Extract the [x, y] coordinate from the center of the cell holding the provided text.  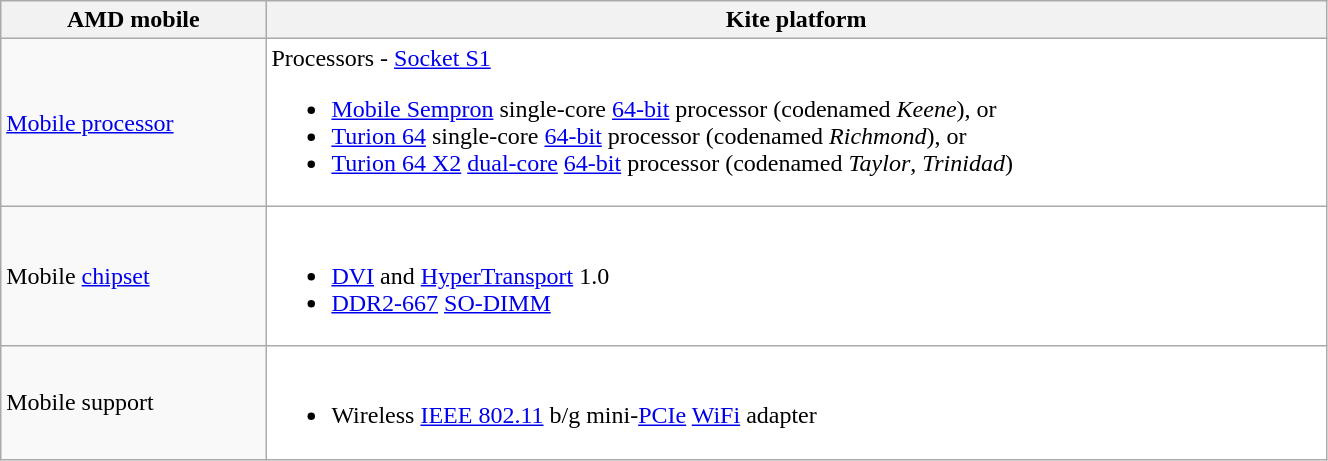
Mobile processor [134, 122]
Wireless IEEE 802.11 b/g mini-PCIe WiFi adapter [796, 402]
AMD mobile [134, 20]
DVI and HyperTransport 1.0DDR2-667 SO-DIMM [796, 276]
Mobile chipset [134, 276]
Kite platform [796, 20]
Mobile support [134, 402]
